Detect which cell encompasses the target text, then output its [X, Y] center coordinate. 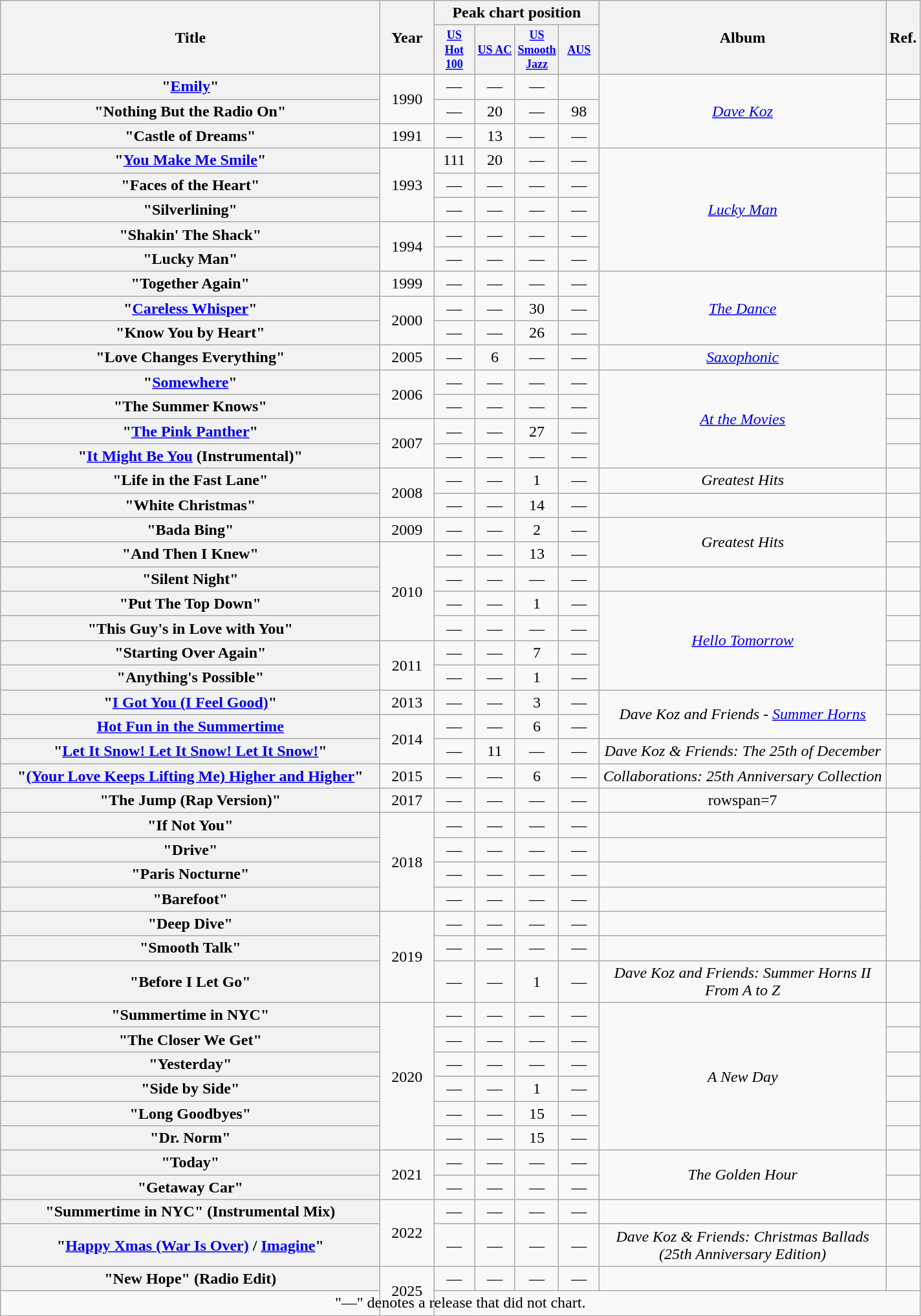
"Lucky Man" [190, 259]
"Shakin' The Shack" [190, 234]
2 [537, 530]
"New Hope" (Radio Edit) [190, 1278]
Hello Tomorrow [742, 640]
Dave Koz and Friends - Summer Horns [742, 715]
A New Day [742, 1076]
14 [537, 505]
7 [537, 653]
2010 [407, 591]
"The Summer Knows" [190, 407]
"Deep Dive" [190, 923]
"Paris Nocturne" [190, 874]
2017 [407, 801]
AUS [580, 50]
2005 [407, 358]
"Bada Bing" [190, 530]
"Summertime in NYC" (Instrumental Mix) [190, 1212]
"Summertime in NYC" [190, 1015]
"White Christmas" [190, 505]
Title [190, 38]
Year [407, 38]
"Put The Top Down" [190, 603]
Dave Koz & Friends: Christmas Ballads (25th Anniversary Edition) [742, 1246]
rowspan=7 [742, 801]
"Smooth Talk" [190, 948]
Lucky Man [742, 210]
2014 [407, 739]
1993 [407, 185]
"Long Goodbyes" [190, 1114]
"This Guy's in Love with You" [190, 628]
"Nothing But the Radio On" [190, 111]
1990 [407, 99]
"Yesterday" [190, 1064]
2021 [407, 1175]
"If Not You" [190, 825]
"Starting Over Again" [190, 653]
1999 [407, 283]
"Life in the Fast Lane" [190, 480]
"Drive" [190, 850]
"The Jump (Rap Version)" [190, 801]
1994 [407, 246]
2013 [407, 702]
2020 [407, 1076]
"Happy Xmas (War Is Over) / Imagine" [190, 1246]
2018 [407, 862]
2022 [407, 1233]
"Dr. Norm" [190, 1138]
30 [537, 308]
Dave Koz & Friends: The 25th of December [742, 751]
"And Then I Knew" [190, 554]
US Smooth Jazz [537, 50]
2015 [407, 776]
Hot Fun in the Summertime [190, 727]
The Golden Hour [742, 1175]
US AC [495, 50]
2007 [407, 444]
"Careless Whisper" [190, 308]
Collaborations: 25th Anniversary Collection [742, 776]
2000 [407, 321]
"Let It Snow! Let It Snow! Let It Snow!" [190, 751]
Saxophonic [742, 358]
"Side by Side" [190, 1088]
"Faces of the Heart" [190, 185]
2019 [407, 957]
"Before I Let Go" [190, 982]
2009 [407, 530]
At the Movies [742, 419]
26 [537, 333]
"Getaway Car" [190, 1187]
2011 [407, 665]
Dave Koz and Friends: Summer Horns II From A to Z [742, 982]
11 [495, 751]
"Somewhere" [190, 382]
"Know You by Heart" [190, 333]
"Emily" [190, 87]
2008 [407, 493]
"It Might Be You (Instrumental)" [190, 456]
111 [454, 160]
Album [742, 38]
"The Closer We Get" [190, 1039]
27 [537, 431]
"—" denotes a release that did not chart. [460, 1303]
US Hot 100 [454, 50]
"Together Again" [190, 283]
1991 [407, 136]
Dave Koz [742, 111]
Peak chart position [517, 13]
"Anything's Possible" [190, 677]
"The Pink Panther" [190, 431]
Ref. [903, 38]
"(Your Love Keeps Lifting Me) Higher and Higher" [190, 776]
The Dance [742, 308]
"Love Changes Everything" [190, 358]
98 [580, 111]
3 [537, 702]
"You Make Me Smile" [190, 160]
"Castle of Dreams" [190, 136]
"Silverlining" [190, 210]
"Silent Night" [190, 579]
"I Got You (I Feel Good)" [190, 702]
2025 [407, 1291]
2006 [407, 394]
"Barefoot" [190, 899]
"Today" [190, 1163]
